Capture the cell that displays the provided text and extract its (x, y) central coordinate. 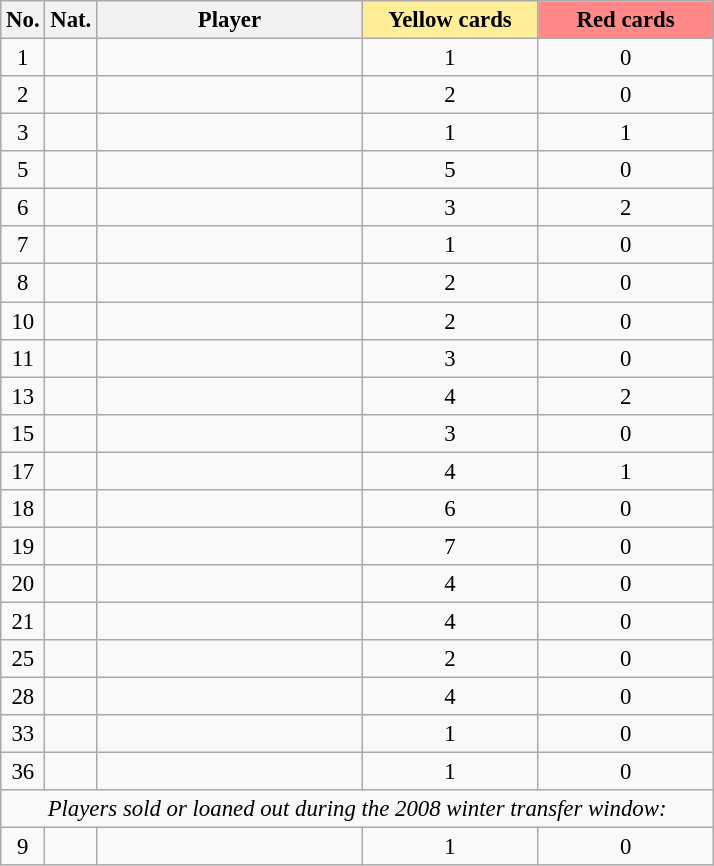
21 (23, 621)
10 (23, 321)
25 (23, 659)
9 (23, 847)
36 (23, 772)
8 (23, 283)
18 (23, 509)
20 (23, 584)
Players sold or loaned out during the 2008 winter transfer window: (358, 809)
Nat. (71, 20)
13 (23, 396)
No. (23, 20)
11 (23, 358)
19 (23, 546)
33 (23, 734)
28 (23, 697)
Player (230, 20)
15 (23, 433)
Red cards (626, 20)
Yellow cards (450, 20)
17 (23, 471)
